Extract the [x, y] coordinate from the center of the cell holding the provided text.  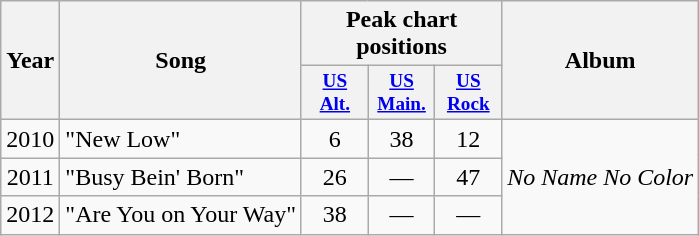
2012 [30, 215]
Album [600, 60]
"Busy Bein' Born" [181, 177]
USRock [468, 93]
2010 [30, 139]
No Name No Color [600, 177]
Song [181, 60]
6 [334, 139]
47 [468, 177]
USAlt. [334, 93]
12 [468, 139]
"New Low" [181, 139]
2011 [30, 177]
USMain. [402, 93]
"Are You on Your Way" [181, 215]
26 [334, 177]
Peak chart positions [401, 34]
Year [30, 60]
